Return the (x, y) coordinate for the center point of the cell that contains the specified text.  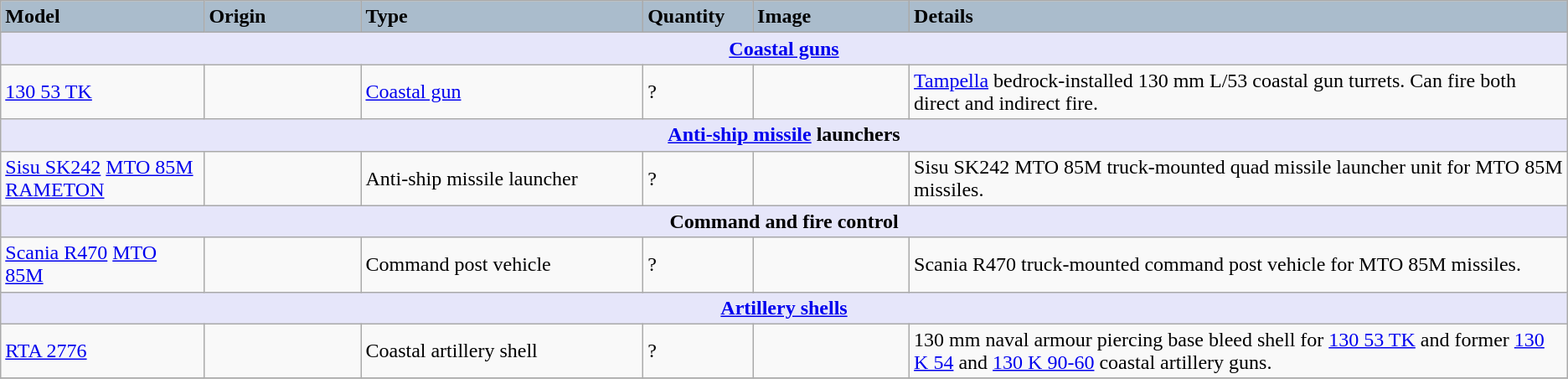
RTA 2776 (102, 350)
Origin (283, 17)
Scania R470 MTO 85M (102, 265)
Coastal guns (784, 49)
Artillery shells (784, 308)
Coastal artillery shell (503, 350)
Image (831, 17)
Model (102, 17)
Anti-ship missile launcher (503, 178)
Anti-ship missile launchers (784, 135)
Details (1239, 17)
Command and fire control (784, 221)
Quantity (699, 17)
130 53 TK (102, 92)
Scania R470 truck-mounted command post vehicle for MTO 85M missiles. (1239, 265)
Sisu SK242 MTO 85M RAMETON (102, 178)
Tampella bedrock-installed 130 mm L/53 coastal gun turrets. Can fire both direct and indirect fire. (1239, 92)
Type (503, 17)
Command post vehicle (503, 265)
130 mm naval armour piercing base bleed shell for 130 53 TK and former 130 K 54 and 130 K 90-60 coastal artillery guns. (1239, 350)
Coastal gun (503, 92)
Sisu SK242 MTO 85M truck-mounted quad missile launcher unit for MTO 85M missiles. (1239, 178)
